Search for the cell housing the specified text and yield its (X, Y) center coordinate. 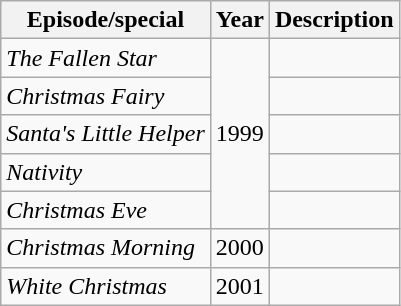
Christmas Morning (106, 248)
The Fallen Star (106, 58)
Year (240, 20)
Christmas Fairy (106, 96)
White Christmas (106, 286)
Description (334, 20)
Episode/special (106, 20)
2000 (240, 248)
Nativity (106, 172)
Santa's Little Helper (106, 134)
1999 (240, 134)
2001 (240, 286)
Christmas Eve (106, 210)
